Search for the cell housing the specified text and yield its [x, y] center coordinate. 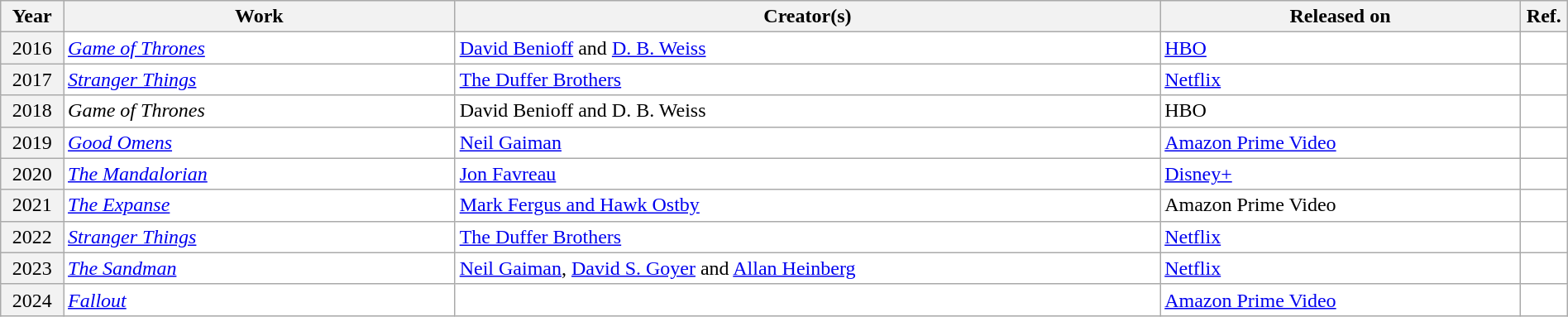
Fallout [260, 300]
Year [32, 17]
2019 [32, 142]
2020 [32, 174]
The Mandalorian [260, 174]
2021 [32, 205]
Good Omens [260, 142]
Ref. [1543, 17]
Creator(s) [807, 17]
Work [260, 17]
2023 [32, 268]
2016 [32, 48]
2024 [32, 300]
Jon Favreau [807, 174]
Neil Gaiman, David S. Goyer and Allan Heinberg [807, 268]
The Expanse [260, 205]
Disney+ [1341, 174]
Released on [1341, 17]
Mark Fergus and Hawk Ostby [807, 205]
2018 [32, 111]
2022 [32, 237]
Neil Gaiman [807, 142]
The Sandman [260, 268]
2017 [32, 79]
